Extract the (X, Y) coordinate from the center of the cell holding the provided text.  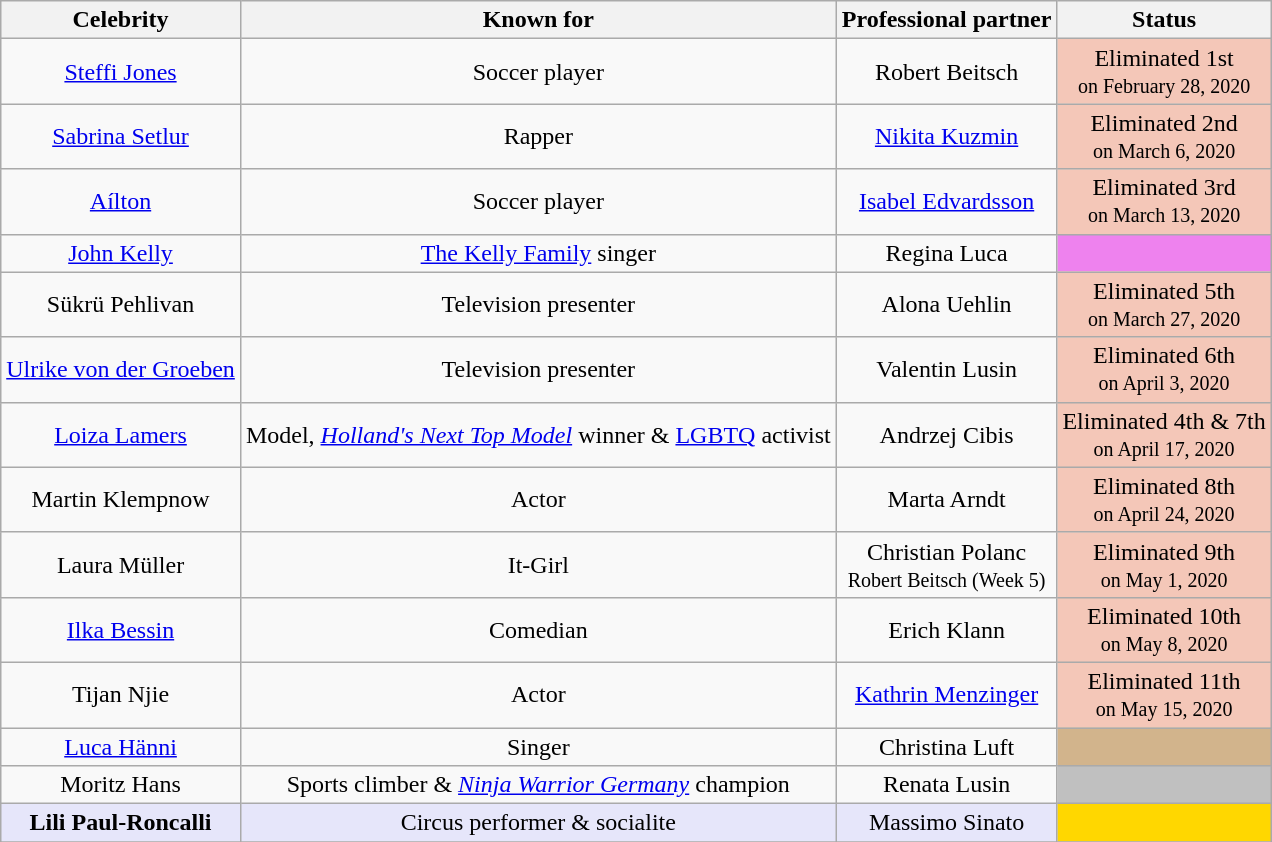
Known for (538, 20)
Isabel Edvardsson (946, 202)
Martin Klempnow (121, 500)
Christina Luft (946, 747)
Steffi Jones (121, 72)
Alona Uehlin (946, 304)
Sports climber & Ninja Warrior Germany champion (538, 785)
Rapper (538, 136)
Celebrity (121, 20)
Status (1164, 20)
Eliminated 8thon April 24, 2020 (1164, 500)
Eliminated 2ndon March 6, 2020 (1164, 136)
The Kelly Family singer (538, 253)
Ilka Bessin (121, 630)
Comedian (538, 630)
Nikita Kuzmin (946, 136)
Marta Arndt (946, 500)
Professional partner (946, 20)
Sükrü Pehlivan (121, 304)
Eliminated 5thon March 27, 2020 (1164, 304)
John Kelly (121, 253)
Sabrina Setlur (121, 136)
Model, Holland's Next Top Model winner & LGBTQ activist (538, 434)
Kathrin Menzinger (946, 694)
Eliminated 11thon May 15, 2020 (1164, 694)
Lili Paul-Roncalli (121, 823)
Renata Lusin (946, 785)
Eliminated 1ston February 28, 2020 (1164, 72)
Eliminated 3rdon March 13, 2020 (1164, 202)
Laura Müller (121, 564)
Eliminated 9thon May 1, 2020 (1164, 564)
Eliminated 6thon April 3, 2020 (1164, 370)
Eliminated 4th & 7thon April 17, 2020 (1164, 434)
Robert Beitsch (946, 72)
Aílton (121, 202)
Regina Luca (946, 253)
Ulrike von der Groeben (121, 370)
Erich Klann (946, 630)
Andrzej Cibis (946, 434)
Circus performer & socialite (538, 823)
Moritz Hans (121, 785)
Eliminated 10thon May 8, 2020 (1164, 630)
Christian PolancRobert Beitsch (Week 5) (946, 564)
Massimo Sinato (946, 823)
Valentin Lusin (946, 370)
Singer (538, 747)
Luca Hänni (121, 747)
Loiza Lamers (121, 434)
Tijan Njie (121, 694)
It-Girl (538, 564)
